From the cell containing the given text, extract its center point as (X, Y) coordinate. 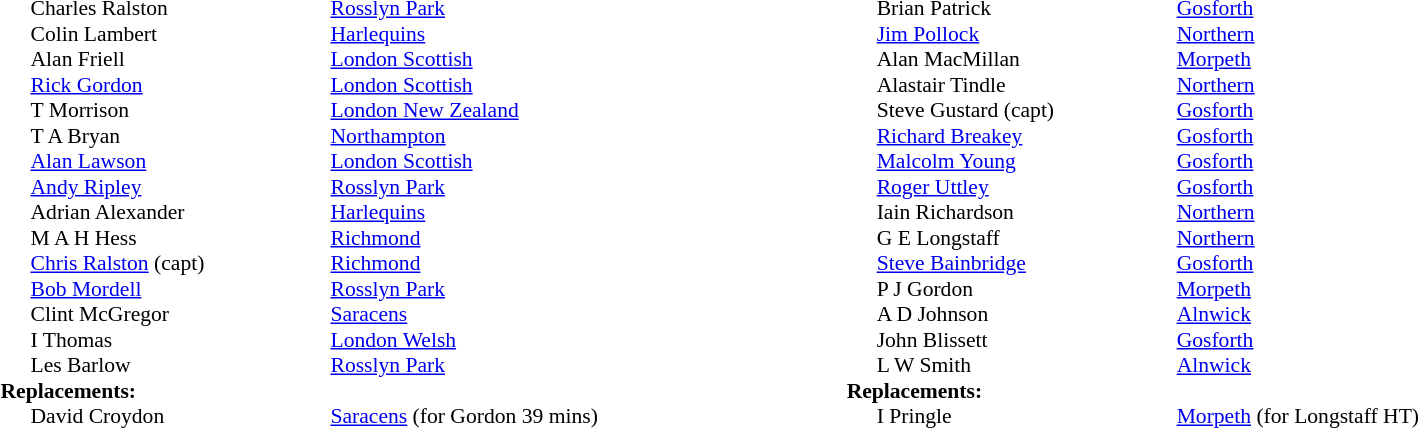
I Thomas (180, 340)
Alan Lawson (180, 161)
Richard Breakey (1027, 136)
John Blissett (1027, 340)
Saracens (464, 315)
Steve Gustard (capt) (1027, 111)
London New Zealand (464, 111)
London Welsh (464, 340)
T Morrison (180, 111)
Clint McGregor (180, 315)
Replacements: (298, 391)
Andy Ripley (180, 187)
Jim Pollock (1027, 34)
Bob Mordell (180, 289)
Les Barlow (180, 365)
Colin Lambert (180, 34)
Steve Bainbridge (1027, 263)
Alan MacMillan (1027, 59)
Malcolm Young (1027, 161)
G E Longstaff (1027, 238)
Chris Ralston (capt) (180, 263)
Rick Gordon (180, 85)
Northampton (464, 136)
T A Bryan (180, 136)
Alan Friell (180, 59)
P J Gordon (1027, 289)
Iain Richardson (1027, 213)
Alastair Tindle (1027, 85)
L W Smith (1027, 365)
Adrian Alexander (180, 213)
M A H Hess (180, 238)
Roger Uttley (1027, 187)
A D Johnson (1027, 315)
